For the text-containing cell, return its midpoint in [X, Y] coordinate format. 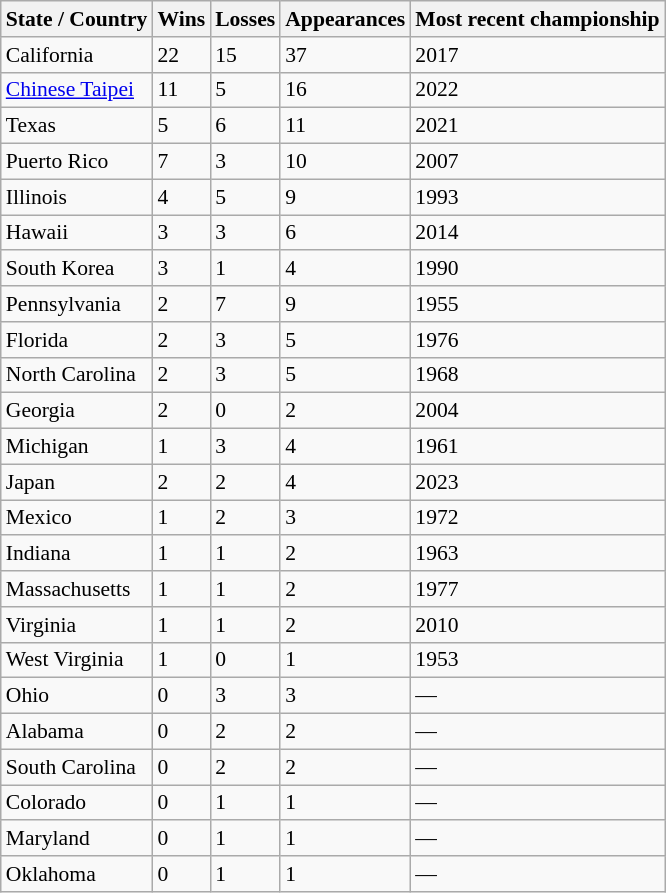
2023 [537, 482]
Texas [77, 126]
Japan [77, 482]
1961 [537, 447]
Virginia [77, 625]
37 [345, 55]
2010 [537, 625]
1993 [537, 197]
Maryland [77, 839]
1955 [537, 304]
1953 [537, 660]
West Virginia [77, 660]
Alabama [77, 732]
Oklahoma [77, 874]
Hawaii [77, 233]
2022 [537, 90]
Colorado [77, 803]
2021 [537, 126]
Chinese Taipei [77, 90]
Ohio [77, 696]
South Korea [77, 269]
Appearances [345, 19]
1968 [537, 375]
1963 [537, 554]
22 [181, 55]
Mexico [77, 518]
2004 [537, 411]
South Carolina [77, 767]
Indiana [77, 554]
2017 [537, 55]
1972 [537, 518]
Most recent championship [537, 19]
1976 [537, 340]
1977 [537, 589]
Georgia [77, 411]
Wins [181, 19]
16 [345, 90]
North Carolina [77, 375]
Massachusetts [77, 589]
California [77, 55]
Losses [245, 19]
Florida [77, 340]
Pennsylvania [77, 304]
Michigan [77, 447]
1990 [537, 269]
Illinois [77, 197]
15 [245, 55]
2007 [537, 162]
State / Country [77, 19]
2014 [537, 233]
Puerto Rico [77, 162]
10 [345, 162]
